Locate the cell with the specified text and output its (x, y) center coordinate. 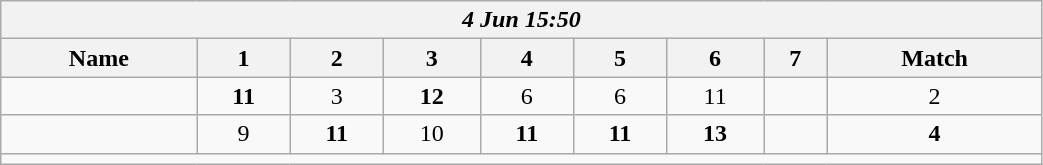
7 (796, 58)
1 (244, 58)
12 (432, 96)
4 Jun 15:50 (522, 20)
Match (934, 58)
9 (244, 134)
13 (716, 134)
Name (99, 58)
5 (620, 58)
10 (432, 134)
